Capture the cell that displays the provided text and extract its [X, Y] central coordinate. 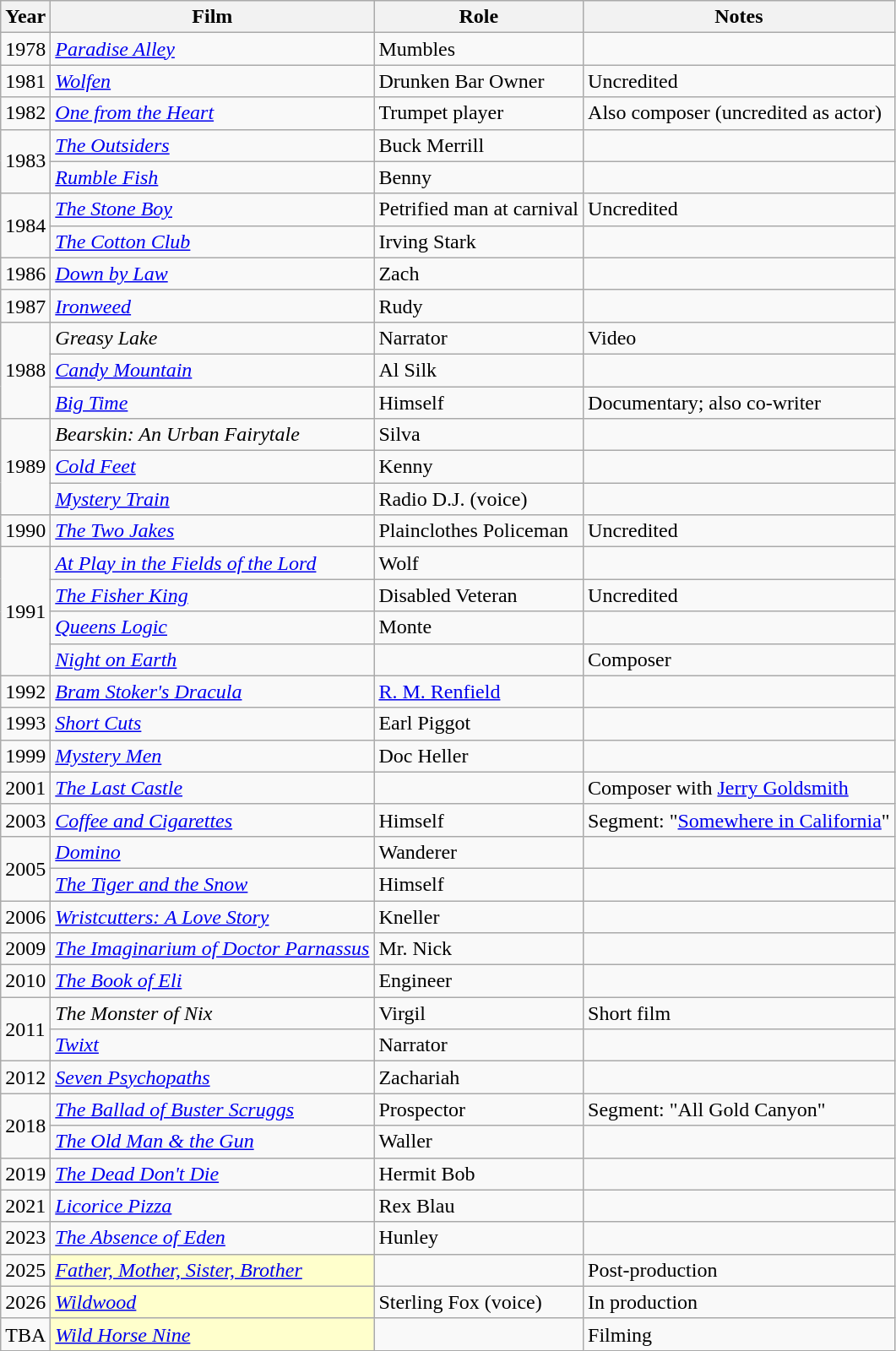
2003 [25, 820]
R. M. Renfield [479, 692]
Video [740, 338]
1984 [25, 225]
2006 [25, 916]
1986 [25, 274]
Film [213, 17]
Wolfen [213, 81]
Al Silk [479, 370]
Twixt [213, 1045]
Big Time [213, 403]
The Last Castle [213, 788]
1991 [25, 611]
Plainclothes Policeman [479, 531]
Composer with Jerry Goldsmith [740, 788]
Rex Blau [479, 1206]
Father, Mother, Sister, Brother [213, 1270]
Rudy [479, 306]
The Dead Don't Die [213, 1174]
The Monster of Nix [213, 1013]
Petrified man at carnival [479, 209]
Short Cuts [213, 724]
The Ballad of Buster Scruggs [213, 1110]
Paradise Alley [213, 49]
Kneller [479, 916]
TBA [25, 1334]
Rumble Fish [213, 177]
1983 [25, 161]
Coffee and Cigarettes [213, 820]
Segment: "Somewhere in California" [740, 820]
2023 [25, 1238]
Zach [479, 274]
2026 [25, 1302]
2011 [25, 1029]
In production [740, 1302]
Post-production [740, 1270]
Virgil [479, 1013]
Wanderer [479, 852]
Segment: "All Gold Canyon" [740, 1110]
Mystery Men [213, 756]
1993 [25, 724]
2009 [25, 949]
1990 [25, 531]
Mystery Train [213, 499]
1989 [25, 467]
The Imaginarium of Doctor Parnassus [213, 949]
Role [479, 17]
Wild Horse Nine [213, 1334]
Mumbles [479, 49]
The Old Man & the Gun [213, 1142]
One from the Heart [213, 113]
The Book of Eli [213, 981]
Engineer [479, 981]
The Fisher King [213, 595]
Silva [479, 435]
2019 [25, 1174]
Doc Heller [479, 756]
Buck Merrill [479, 145]
Licorice Pizza [213, 1206]
Short film [740, 1013]
1978 [25, 49]
Wildwood [213, 1302]
Radio D.J. (voice) [479, 499]
Composer [740, 659]
1982 [25, 113]
The Absence of Eden [213, 1238]
Ironweed [213, 306]
Irving Stark [479, 241]
Disabled Veteran [479, 595]
2001 [25, 788]
Prospector [479, 1110]
Down by Law [213, 274]
Domino [213, 852]
2012 [25, 1077]
Sterling Fox (voice) [479, 1302]
Also composer (uncredited as actor) [740, 113]
The Tiger and the Snow [213, 884]
2018 [25, 1126]
2025 [25, 1270]
Zachariah [479, 1077]
Waller [479, 1142]
Filming [740, 1334]
Seven Psychopaths [213, 1077]
Benny [479, 177]
Earl Piggot [479, 724]
1988 [25, 370]
Documentary; also co-writer [740, 403]
Kenny [479, 467]
Night on Earth [213, 659]
The Stone Boy [213, 209]
Hermit Bob [479, 1174]
1981 [25, 81]
At Play in the Fields of the Lord [213, 563]
2005 [25, 868]
Queens Logic [213, 627]
Monte [479, 627]
Bram Stoker's Dracula [213, 692]
Year [25, 17]
1992 [25, 692]
2021 [25, 1206]
The Outsiders [213, 145]
The Cotton Club [213, 241]
Greasy Lake [213, 338]
Drunken Bar Owner [479, 81]
Notes [740, 17]
Wristcutters: A Love Story [213, 916]
Cold Feet [213, 467]
The Two Jakes [213, 531]
2010 [25, 981]
Wolf [479, 563]
Candy Mountain [213, 370]
1999 [25, 756]
1987 [25, 306]
Hunley [479, 1238]
Mr. Nick [479, 949]
Trumpet player [479, 113]
Bearskin: An Urban Fairytale [213, 435]
